Pinpoint the cell where the given text exists, returning its [x, y] midpoint coordinate. 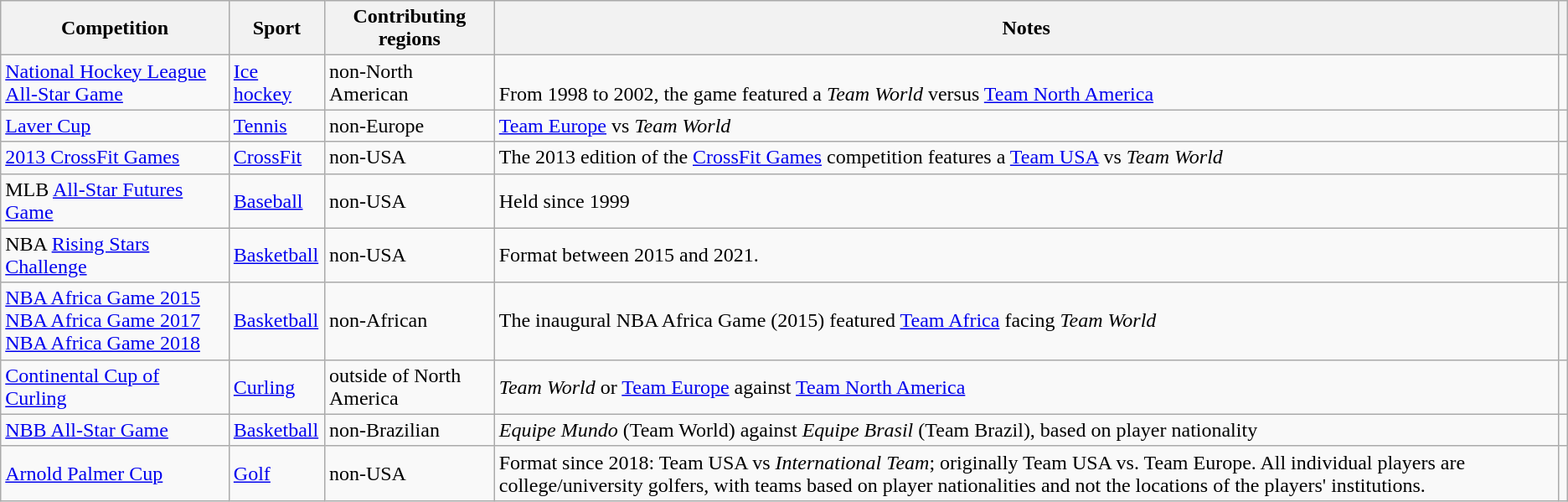
non-Europe [409, 126]
National Hockey League All-Star Game [116, 82]
Team World or Team Europe against Team North America [1026, 387]
MLB All-Star Futures Game [116, 201]
Baseball [276, 201]
The 2013 edition of the CrossFit Games competition features a Team USA vs Team World [1026, 158]
non-North American [409, 82]
Format between 2015 and 2021. [1026, 255]
NBA Rising Stars Challenge [116, 255]
NBA Africa Game 2015 NBA Africa Game 2017 NBA Africa Game 2018 [116, 321]
From 1998 to 2002, the game featured a Team World versus Team North America [1026, 82]
non-African [409, 321]
Arnold Palmer Cup [116, 473]
Notes [1026, 28]
Sport [276, 28]
Tennis [276, 126]
Equipe Mundo (Team World) against Equipe Brasil (Team Brazil), based on player nationality [1026, 430]
Continental Cup of Curling [116, 387]
Curling [276, 387]
Laver Cup [116, 126]
Contributing regions [409, 28]
Team Europe vs Team World [1026, 126]
outside of North America [409, 387]
non-Brazilian [409, 430]
The inaugural NBA Africa Game (2015) featured Team Africa facing Team World [1026, 321]
Held since 1999 [1026, 201]
Golf [276, 473]
CrossFit [276, 158]
2013 CrossFit Games [116, 158]
Ice hockey [276, 82]
NBB All-Star Game [116, 430]
Competition [116, 28]
